Identify which cell holds the provided text, then report its (X, Y) central coordinate. 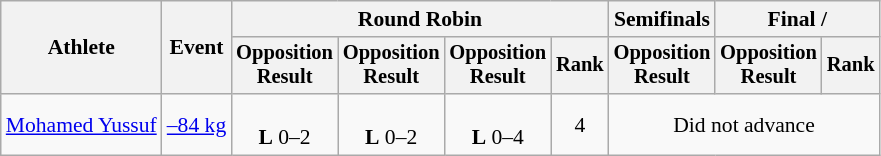
L 0–4 (498, 124)
Athlete (82, 48)
–84 kg (196, 124)
Semifinals (662, 19)
Round Robin (420, 19)
4 (580, 124)
Did not advance (744, 124)
Final / (797, 19)
Event (196, 48)
Mohamed Yussuf (82, 124)
